Search for the cell housing the specified text and yield its [x, y] center coordinate. 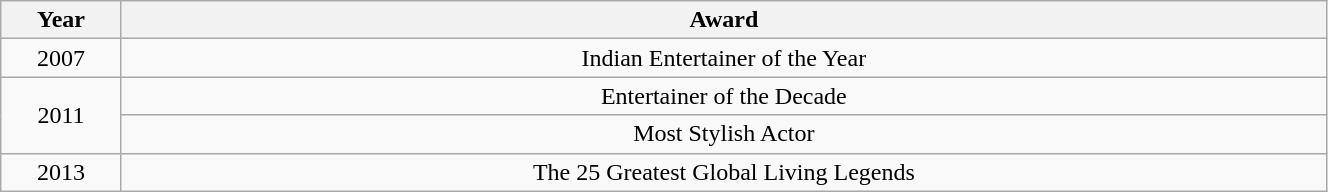
Indian Entertainer of the Year [724, 58]
2007 [62, 58]
Award [724, 20]
Entertainer of the Decade [724, 96]
Most Stylish Actor [724, 134]
2013 [62, 172]
2011 [62, 115]
Year [62, 20]
The 25 Greatest Global Living Legends [724, 172]
